Return the (X, Y) coordinate for the center point of the cell that contains the specified text.  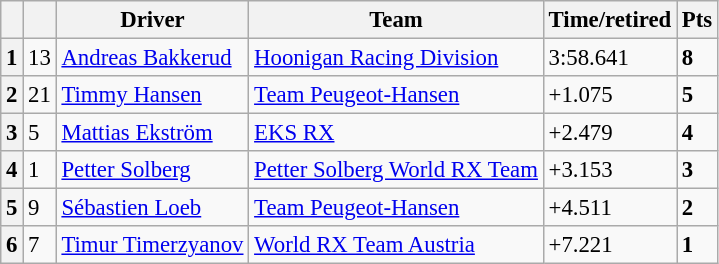
Pts (698, 20)
+4.511 (610, 208)
EKS RX (396, 133)
Petter Solberg (152, 170)
8 (698, 58)
Mattias Ekström (152, 133)
+7.221 (610, 245)
7 (40, 245)
6 (12, 245)
3:58.641 (610, 58)
9 (40, 208)
Sébastien Loeb (152, 208)
+1.075 (610, 95)
+2.479 (610, 133)
Timur Timerzyanov (152, 245)
Andreas Bakkerud (152, 58)
+3.153 (610, 170)
Team (396, 20)
Time/retired (610, 20)
Hoonigan Racing Division (396, 58)
13 (40, 58)
Timmy Hansen (152, 95)
21 (40, 95)
Driver (152, 20)
Petter Solberg World RX Team (396, 170)
World RX Team Austria (396, 245)
